Scan for the cell matching the given text and deliver its [X, Y] coordinate at center. 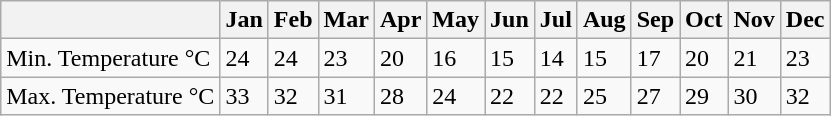
28 [400, 96]
Sep [655, 20]
27 [655, 96]
21 [754, 58]
25 [604, 96]
Dec [805, 20]
Oct [704, 20]
Min. Temperature °C [110, 58]
Jan [244, 20]
Aug [604, 20]
29 [704, 96]
Max. Temperature °C [110, 96]
31 [346, 96]
16 [456, 58]
33 [244, 96]
17 [655, 58]
14 [556, 58]
Feb [293, 20]
Mar [346, 20]
Apr [400, 20]
30 [754, 96]
Jul [556, 20]
May [456, 20]
Jun [510, 20]
Nov [754, 20]
